Pinpoint the cell where the given text exists, returning its [X, Y] midpoint coordinate. 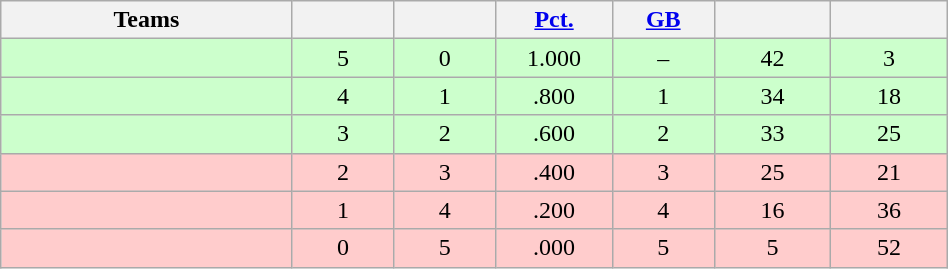
33 [772, 134]
– [663, 58]
.800 [554, 96]
18 [890, 96]
34 [772, 96]
Teams [146, 20]
52 [890, 248]
16 [772, 210]
36 [890, 210]
42 [772, 58]
.200 [554, 210]
.400 [554, 172]
Pct. [554, 20]
1.000 [554, 58]
21 [890, 172]
GB [663, 20]
.600 [554, 134]
.000 [554, 248]
